Identify which cell holds the provided text, then report its [X, Y] central coordinate. 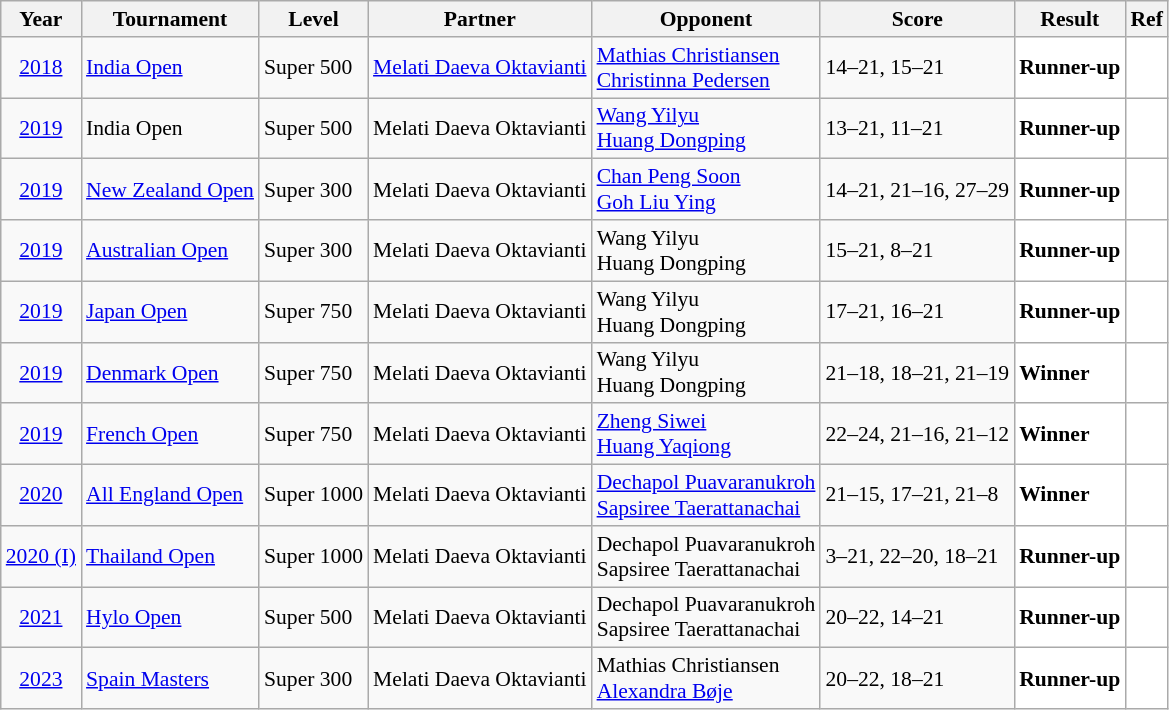
Australian Open [170, 250]
20–22, 18–21 [917, 678]
Mathias Christiansen Alexandra Bøje [706, 678]
21–18, 18–21, 21–19 [917, 372]
Mathias Christiansen Christinna Pedersen [706, 68]
Ref [1146, 19]
14–21, 21–16, 27–29 [917, 190]
15–21, 8–21 [917, 250]
21–15, 17–21, 21–8 [917, 496]
Opponent [706, 19]
2021 [41, 618]
2023 [41, 678]
All England Open [170, 496]
Level [314, 19]
Partner [480, 19]
Denmark Open [170, 372]
French Open [170, 434]
Zheng Siwei Huang Yaqiong [706, 434]
Hylo Open [170, 618]
22–24, 21–16, 21–12 [917, 434]
20–22, 14–21 [917, 618]
Chan Peng Soon Goh Liu Ying [706, 190]
New Zealand Open [170, 190]
2018 [41, 68]
14–21, 15–21 [917, 68]
17–21, 16–21 [917, 312]
2020 (I) [41, 556]
Spain Masters [170, 678]
Result [1070, 19]
Score [917, 19]
2020 [41, 496]
Tournament [170, 19]
13–21, 11–21 [917, 128]
Japan Open [170, 312]
3–21, 22–20, 18–21 [917, 556]
Thailand Open [170, 556]
Year [41, 19]
